Return the [x, y] coordinate for the center point of the cell that contains the specified text.  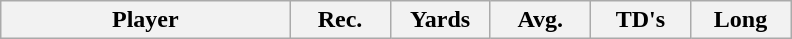
Rec. [340, 20]
TD's [640, 20]
Yards [440, 20]
Long [740, 20]
Player [146, 20]
Avg. [540, 20]
